Identify which cell holds the provided text, then report its (X, Y) central coordinate. 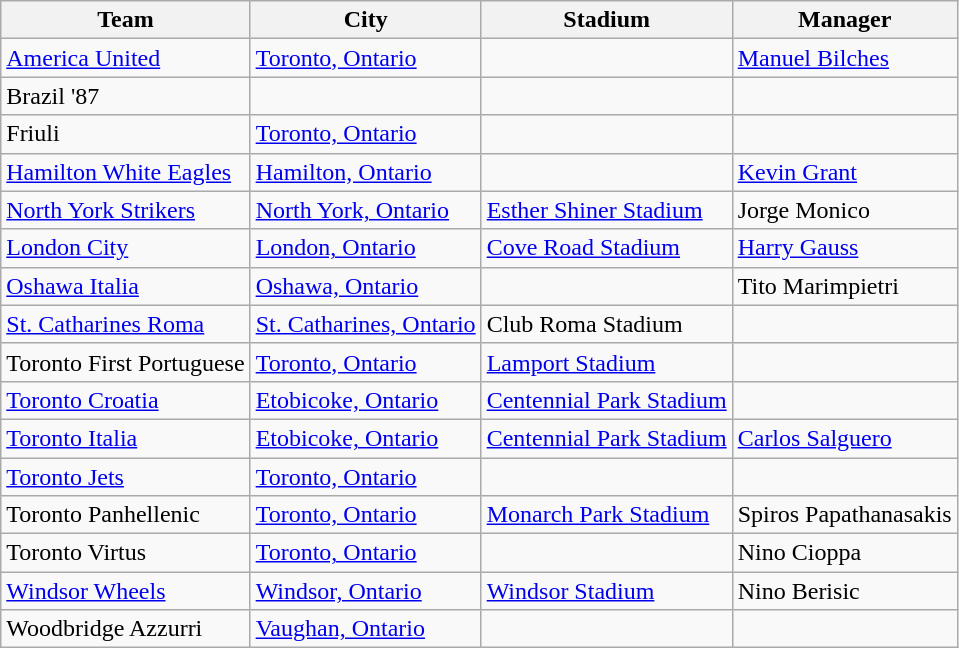
Friuli (126, 134)
Nino Berisic (844, 591)
Toronto Croatia (126, 400)
Hamilton, Ontario (366, 172)
North York Strikers (126, 210)
Oshawa, Ontario (366, 286)
Brazil '87 (126, 96)
London City (126, 248)
Team (126, 20)
Toronto Panhellenic (126, 515)
Hamilton White Eagles (126, 172)
Carlos Salguero (844, 438)
Toronto Italia (126, 438)
Lamport Stadium (606, 362)
Windsor Wheels (126, 591)
Oshawa Italia (126, 286)
Toronto First Portuguese (126, 362)
St. Catharines, Ontario (366, 324)
Toronto Jets (126, 477)
Manuel Bilches (844, 58)
Kevin Grant (844, 172)
America United (126, 58)
Spiros Papathanasakis (844, 515)
Windsor, Ontario (366, 591)
Nino Cioppa (844, 553)
City (366, 20)
Esther Shiner Stadium (606, 210)
Tito Marimpietri (844, 286)
London, Ontario (366, 248)
Jorge Monico (844, 210)
Woodbridge Azzurri (126, 629)
Cove Road Stadium (606, 248)
Vaughan, Ontario (366, 629)
St. Catharines Roma (126, 324)
Club Roma Stadium (606, 324)
Toronto Virtus (126, 553)
North York, Ontario (366, 210)
Windsor Stadium (606, 591)
Manager (844, 20)
Harry Gauss (844, 248)
Monarch Park Stadium (606, 515)
Stadium (606, 20)
